Find where the given text appears and provide that cell's center as [X, Y] coordinate. 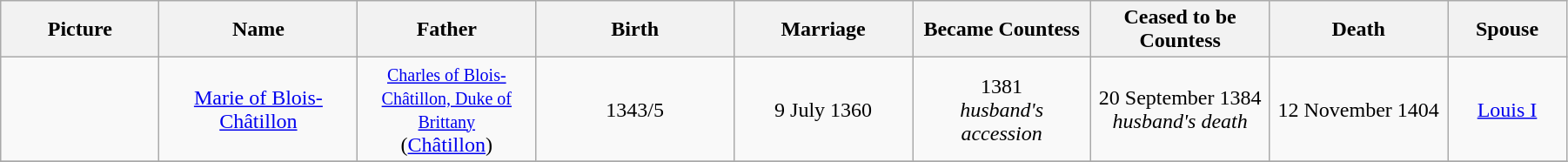
Spouse [1507, 30]
Father [447, 30]
Birth [635, 30]
1343/5 [635, 110]
Death [1359, 30]
9 July 1360 [823, 110]
20 September 1384husband's death [1180, 110]
Name [258, 30]
Louis I [1507, 110]
Marie of Blois-Châtillon [258, 110]
Became Countess [1002, 30]
12 November 1404 [1359, 110]
Ceased to be Countess [1180, 30]
Picture [80, 30]
1381husband's accession [1002, 110]
Marriage [823, 30]
Charles of Blois-Châtillon, Duke of Brittany (Châtillon) [447, 110]
